From the cell containing the given text, extract its center point as (X, Y) coordinate. 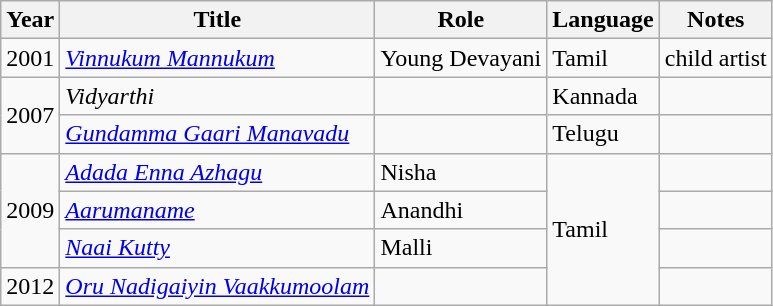
2012 (30, 286)
Telugu (603, 134)
Malli (461, 248)
Oru Nadigaiyin Vaakkumoolam (218, 286)
Title (218, 20)
Young Devayani (461, 58)
2007 (30, 115)
Language (603, 20)
Adada Enna Azhagu (218, 172)
Vinnukum Mannukum (218, 58)
Role (461, 20)
2009 (30, 210)
child artist (716, 58)
Notes (716, 20)
Anandhi (461, 210)
Naai Kutty (218, 248)
Aarumaname (218, 210)
2001 (30, 58)
Kannada (603, 96)
Nisha (461, 172)
Gundamma Gaari Manavadu (218, 134)
Year (30, 20)
Vidyarthi (218, 96)
